For the text-containing cell, return its midpoint in [X, Y] coordinate format. 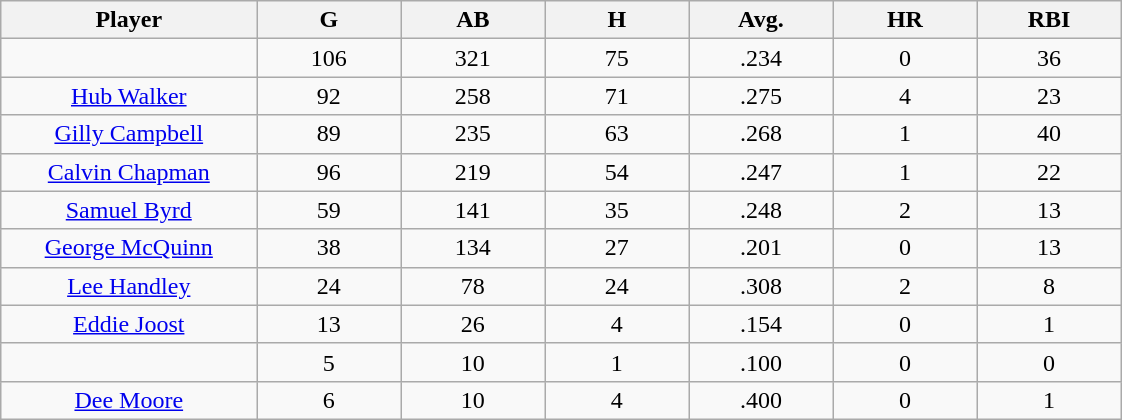
8 [1049, 286]
27 [617, 248]
.100 [761, 362]
RBI [1049, 20]
.308 [761, 286]
92 [329, 96]
H [617, 20]
.275 [761, 96]
59 [329, 210]
G [329, 20]
106 [329, 58]
35 [617, 210]
Avg. [761, 20]
Gilly Campbell [129, 134]
George McQuinn [129, 248]
63 [617, 134]
38 [329, 248]
40 [1049, 134]
26 [473, 324]
219 [473, 172]
.268 [761, 134]
Hub Walker [129, 96]
HR [905, 20]
Dee Moore [129, 400]
Calvin Chapman [129, 172]
141 [473, 210]
.234 [761, 58]
321 [473, 58]
.247 [761, 172]
Player [129, 20]
.154 [761, 324]
.400 [761, 400]
22 [1049, 172]
23 [1049, 96]
134 [473, 248]
54 [617, 172]
.201 [761, 248]
Samuel Byrd [129, 210]
AB [473, 20]
.248 [761, 210]
75 [617, 58]
Eddie Joost [129, 324]
96 [329, 172]
6 [329, 400]
Lee Handley [129, 286]
36 [1049, 58]
5 [329, 362]
235 [473, 134]
258 [473, 96]
71 [617, 96]
89 [329, 134]
78 [473, 286]
